Locate the cell with the specified text and output its (x, y) center coordinate. 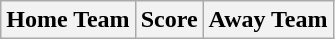
Score (169, 20)
Away Team (268, 20)
Home Team (68, 20)
